Capture the cell that displays the provided text and extract its (x, y) central coordinate. 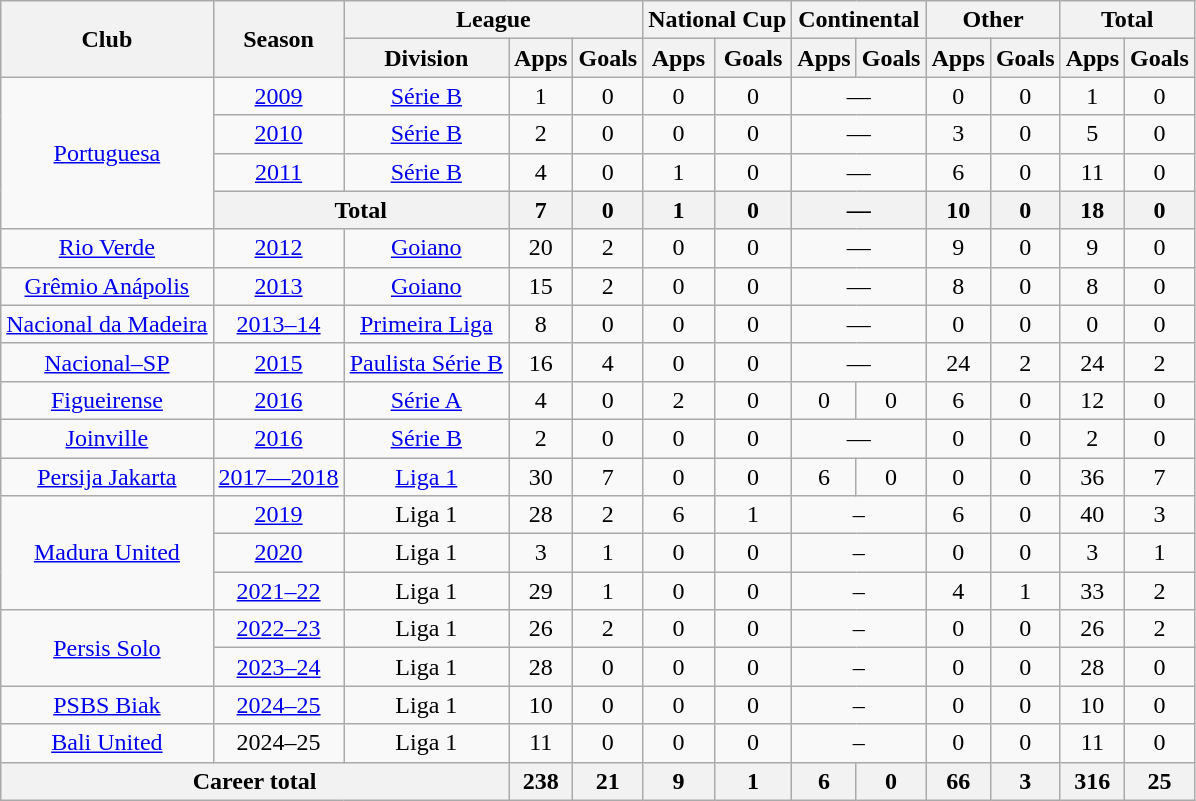
2013 (278, 286)
25 (1160, 781)
30 (540, 477)
36 (1092, 477)
Joinville (107, 438)
2011 (278, 172)
33 (1092, 591)
Other (993, 20)
Division (426, 58)
5 (1092, 134)
2012 (278, 248)
PSBS Biak (107, 705)
Nacional–SP (107, 362)
League (494, 20)
20 (540, 248)
2019 (278, 515)
Career total (255, 781)
Rio Verde (107, 248)
21 (608, 781)
2020 (278, 553)
Grêmio Anápolis (107, 286)
2021–22 (278, 591)
40 (1092, 515)
Figueirense (107, 400)
Persis Solo (107, 648)
Série A (426, 400)
Continental (859, 20)
18 (1092, 210)
16 (540, 362)
15 (540, 286)
Madura United (107, 553)
2023–24 (278, 667)
2010 (278, 134)
2017—2018 (278, 477)
Persija Jakarta (107, 477)
238 (540, 781)
National Cup (718, 20)
2009 (278, 96)
Club (107, 39)
29 (540, 591)
Portuguesa (107, 153)
Season (278, 39)
2015 (278, 362)
Paulista Série B (426, 362)
2013–14 (278, 324)
2022–23 (278, 629)
12 (1092, 400)
66 (958, 781)
Bali United (107, 743)
316 (1092, 781)
Primeira Liga (426, 324)
Nacional da Madeira (107, 324)
